Identify which cell holds the provided text, then report its (x, y) central coordinate. 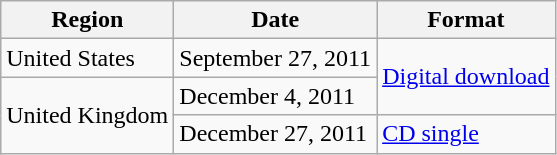
Format (466, 20)
United Kingdom (88, 115)
Digital download (466, 77)
December 27, 2011 (276, 134)
September 27, 2011 (276, 58)
Region (88, 20)
CD single (466, 134)
Date (276, 20)
December 4, 2011 (276, 96)
United States (88, 58)
